Find where the given text appears and provide that cell's center as (X, Y) coordinate. 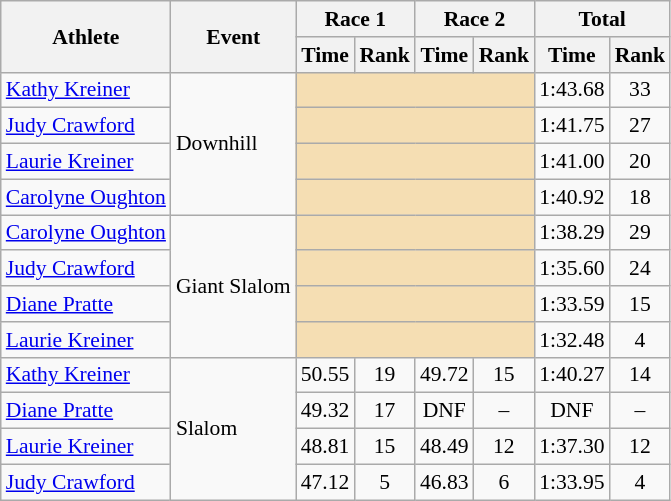
50.55 (326, 375)
1:37.30 (572, 447)
Athlete (86, 36)
1:33.59 (572, 304)
49.72 (444, 375)
1:32.48 (572, 340)
1:41.75 (572, 126)
1:40.92 (572, 197)
Slalom (234, 428)
1:40.27 (572, 375)
14 (640, 375)
Giant Slalom (234, 286)
Event (234, 36)
5 (384, 482)
19 (384, 375)
27 (640, 126)
17 (384, 411)
1:33.95 (572, 482)
Race 2 (474, 19)
46.83 (444, 482)
49.32 (326, 411)
24 (640, 269)
48.81 (326, 447)
6 (504, 482)
Race 1 (356, 19)
18 (640, 197)
1:38.29 (572, 233)
1:43.68 (572, 90)
33 (640, 90)
1:35.60 (572, 269)
47.12 (326, 482)
Downhill (234, 143)
20 (640, 162)
48.49 (444, 447)
29 (640, 233)
1:41.00 (572, 162)
Total (602, 19)
